Pinpoint the cell where the given text exists, returning its [X, Y] midpoint coordinate. 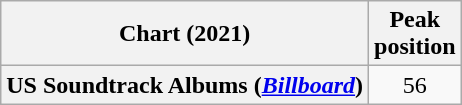
Chart (2021) [185, 34]
56 [415, 85]
US Soundtrack Albums (Billboard) [185, 85]
Peakposition [415, 34]
